Detect which cell encompasses the target text, then output its [X, Y] center coordinate. 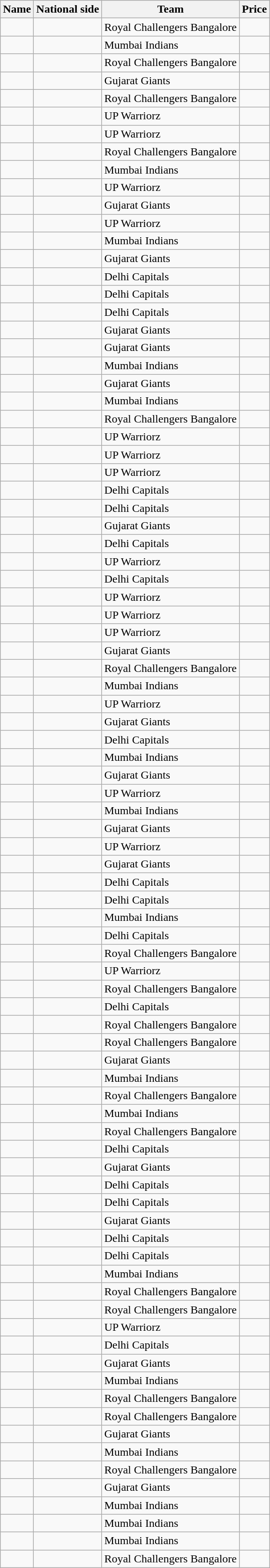
Name [17, 9]
National side [67, 9]
Team [171, 9]
Price [255, 9]
